From the cell containing the given text, extract its center point as (x, y) coordinate. 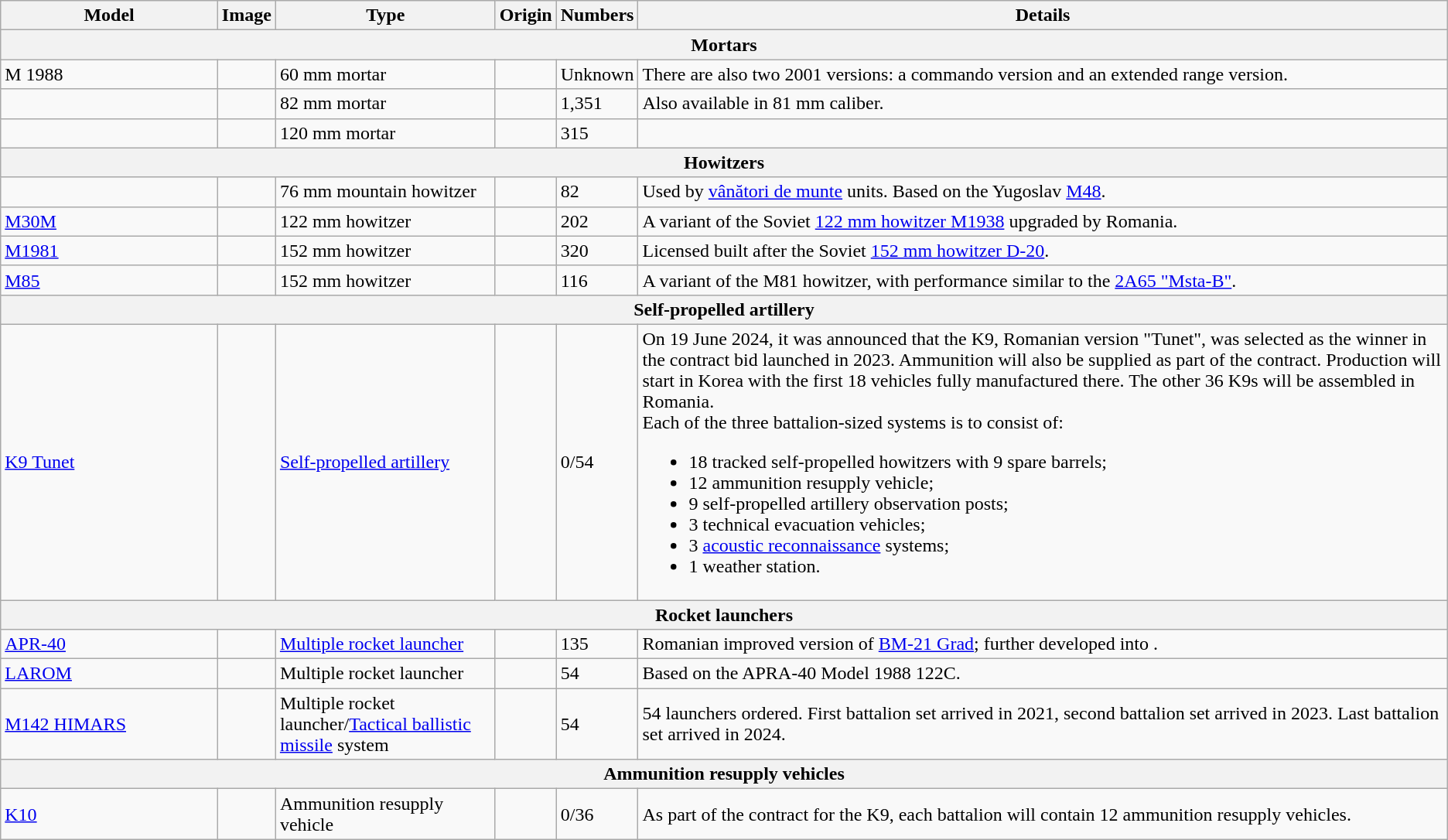
M 1988 (110, 74)
Licensed built after the Soviet 152 mm howitzer D-20. (1043, 251)
135 (597, 644)
0/54 (597, 462)
Romanian improved version of BM-21 Grad; further developed into . (1043, 644)
Image (246, 15)
Used by vânători de munte units. Based on the Yugoslav M48. (1043, 192)
76 mm mountain howitzer (385, 192)
M30M (110, 221)
Details (1043, 15)
Numbers (597, 15)
APR-40 (110, 644)
54 launchers ordered. First battalion set arrived in 2021, second battalion set arrived in 2023. Last battalion set arrived in 2024. (1043, 724)
LAROM (110, 674)
82 (597, 192)
M142 HIMARS (110, 724)
Type (385, 15)
M1981 (110, 251)
Ammunition resupply vehicle (385, 814)
M85 (110, 280)
1,351 (597, 104)
Mortars (724, 45)
320 (597, 251)
K9 Tunet (110, 462)
Model (110, 15)
Based on the APRA-40 Model 1988 122C. (1043, 674)
0/36 (597, 814)
60 mm mortar (385, 74)
202 (597, 221)
Ammunition resupply vehicles (724, 774)
A variant of the M81 howitzer, with performance similar to the 2A65 "Msta-B". (1043, 280)
Unknown (597, 74)
Origin (526, 15)
116 (597, 280)
There are also two 2001 versions: a commando version and an extended range version. (1043, 74)
Multiple rocket launcher/Tactical ballistic missile system (385, 724)
122 mm howitzer (385, 221)
120 mm mortar (385, 133)
82 mm mortar (385, 104)
315 (597, 133)
Also available in 81 mm caliber. (1043, 104)
As part of the contract for the K9, each battalion will contain 12 ammunition resupply vehicles. (1043, 814)
A variant of the Soviet 122 mm howitzer M1938 upgraded by Romania. (1043, 221)
Howitzers (724, 162)
K10 (110, 814)
Rocket launchers (724, 615)
